Detect which cell encompasses the target text, then output its (X, Y) center coordinate. 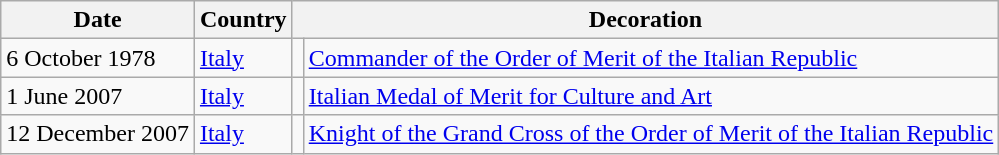
Decoration (646, 20)
Knight of the Grand Cross of the Order of Merit of the Italian Republic (651, 134)
Italian Medal of Merit for Culture and Art (651, 96)
Country (243, 20)
1 June 2007 (98, 96)
Date (98, 20)
6 October 1978 (98, 58)
12 December 2007 (98, 134)
Commander of the Order of Merit of the Italian Republic (651, 58)
